Determine the (x, y) coordinate at the center of the cell enclosing the given text.  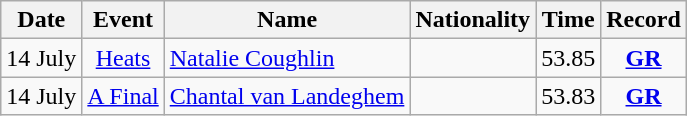
A Final (123, 96)
Event (123, 20)
Heats (123, 58)
Date (42, 20)
53.83 (568, 96)
Time (568, 20)
Chantal van Landeghem (287, 96)
53.85 (568, 58)
Name (287, 20)
Record (644, 20)
Natalie Coughlin (287, 58)
Nationality (473, 20)
